Return the (x, y) coordinate for the center point of the cell that contains the specified text.  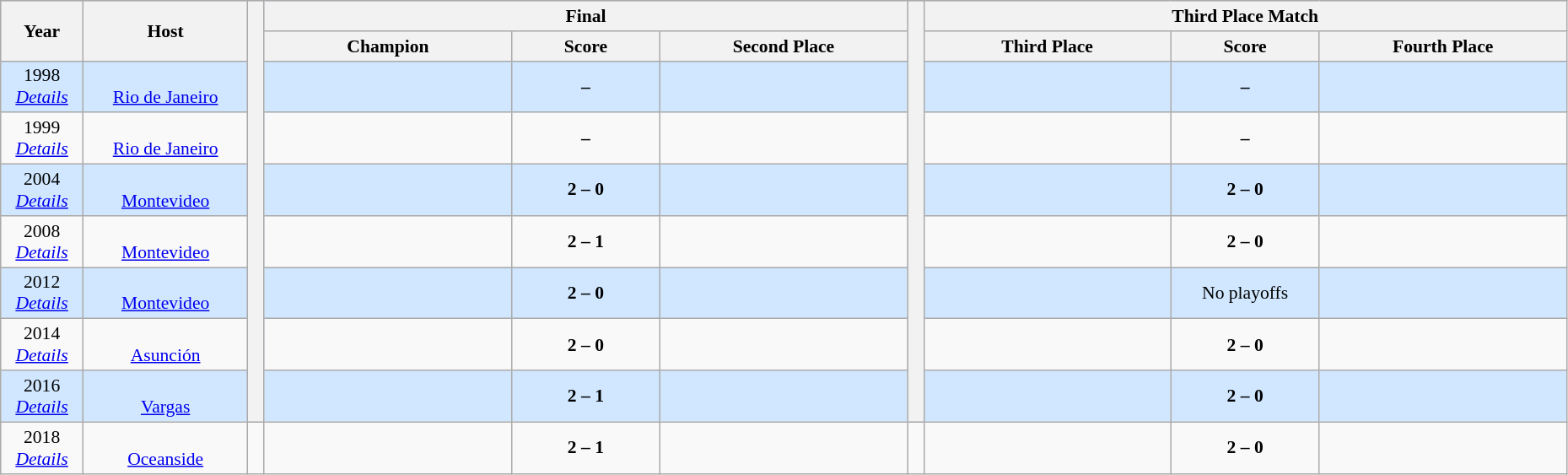
Fourth Place (1442, 46)
2014 Details (42, 344)
1999 Details (42, 138)
Year (42, 30)
No playoffs (1245, 294)
Second Place (783, 46)
Third Place (1048, 46)
1998 Details (42, 86)
Champion (388, 46)
Final (585, 16)
Vargas (165, 397)
2016 Details (42, 397)
Third Place Match (1245, 16)
Asunción (165, 344)
Oceanside (165, 447)
Host (165, 30)
2018 Details (42, 447)
2004 Details (42, 191)
2008 Details (42, 241)
2012 Details (42, 294)
